Extract the [X, Y] coordinate from the center of the cell holding the provided text.  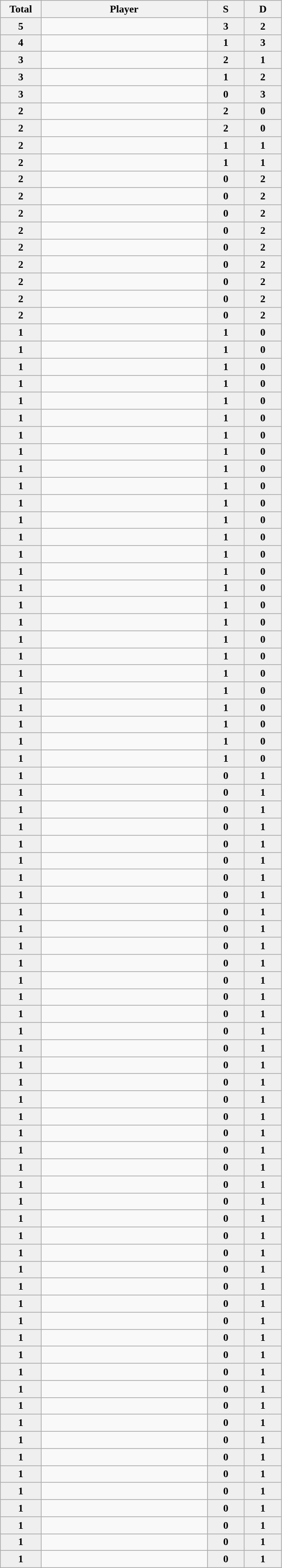
Total [21, 9]
5 [21, 26]
S [226, 9]
D [263, 9]
Player [124, 9]
4 [21, 43]
